For the text-containing cell, return its midpoint in [X, Y] coordinate format. 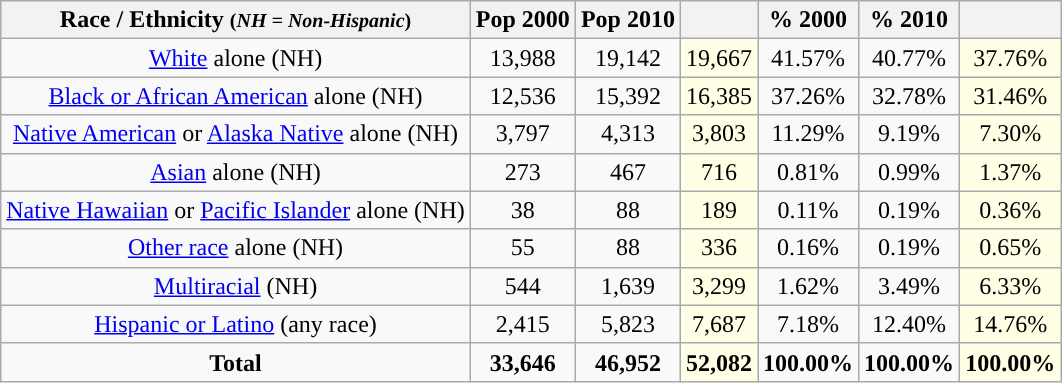
Race / Ethnicity (NH = Non-Hispanic) [236, 20]
336 [718, 248]
12,536 [522, 96]
37.26% [808, 96]
1,639 [628, 286]
% 2000 [808, 20]
0.11% [808, 210]
Total [236, 362]
5,823 [628, 324]
31.46% [1010, 96]
19,667 [718, 58]
3,803 [718, 134]
1.37% [1010, 172]
Other race alone (NH) [236, 248]
189 [718, 210]
0.99% [910, 172]
Native Hawaiian or Pacific Islander alone (NH) [236, 210]
41.57% [808, 58]
32.78% [910, 96]
Pop 2000 [522, 20]
Multiracial (NH) [236, 286]
544 [522, 286]
16,385 [718, 96]
0.65% [1010, 248]
11.29% [808, 134]
0.81% [808, 172]
Native American or Alaska Native alone (NH) [236, 134]
3.49% [910, 286]
9.19% [910, 134]
Hispanic or Latino (any race) [236, 324]
4,313 [628, 134]
Pop 2010 [628, 20]
White alone (NH) [236, 58]
19,142 [628, 58]
37.76% [1010, 58]
Asian alone (NH) [236, 172]
Black or African American alone (NH) [236, 96]
14.76% [1010, 324]
7.18% [808, 324]
273 [522, 172]
467 [628, 172]
0.36% [1010, 210]
2,415 [522, 324]
52,082 [718, 362]
7,687 [718, 324]
0.16% [808, 248]
38 [522, 210]
55 [522, 248]
% 2010 [910, 20]
15,392 [628, 96]
716 [718, 172]
3,797 [522, 134]
46,952 [628, 362]
6.33% [1010, 286]
1.62% [808, 286]
13,988 [522, 58]
7.30% [1010, 134]
33,646 [522, 362]
12.40% [910, 324]
40.77% [910, 58]
3,299 [718, 286]
